Capture the cell that displays the provided text and extract its [x, y] central coordinate. 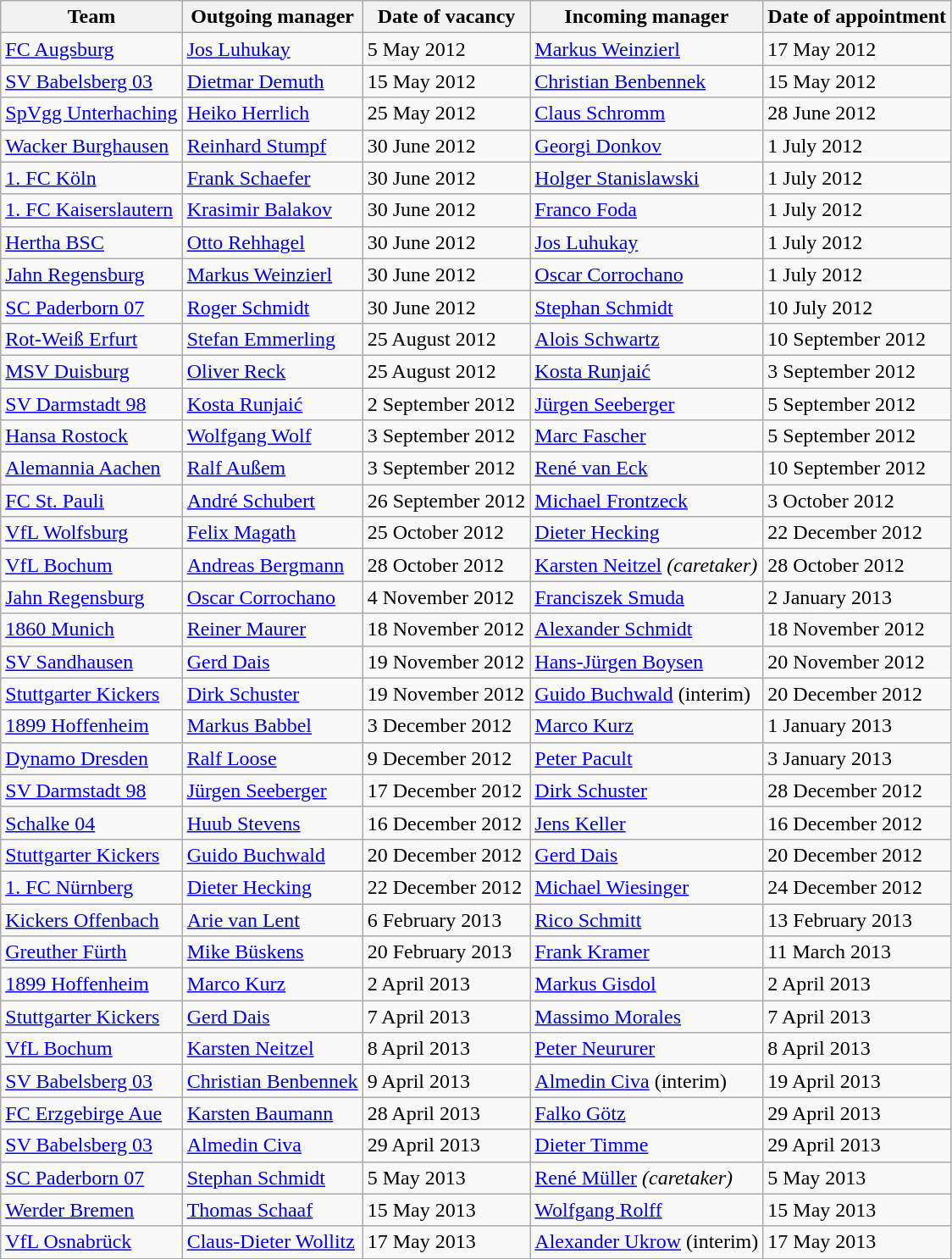
Andreas Bergmann [273, 565]
VfL Osnabrück [91, 1242]
Markus Gisdol [647, 984]
Felix Magath [273, 533]
Georgi Donkov [647, 146]
Hertha BSC [91, 242]
1. FC Kaiserslautern [91, 210]
FC Erzgebirge Aue [91, 1113]
SpVgg Unterhaching [91, 114]
Frank Schaefer [273, 178]
9 December 2012 [446, 758]
Karsten Neitzel (caretaker) [647, 565]
11 March 2013 [857, 952]
Werder Bremen [91, 1210]
4 November 2012 [446, 597]
3 October 2012 [857, 501]
FC Augsburg [91, 49]
Arie van Lent [273, 919]
Markus Babbel [273, 726]
Rico Schmitt [647, 919]
Almedin Civa (interim) [647, 1081]
25 May 2012 [446, 114]
Jens Keller [647, 823]
Guido Buchwald [273, 855]
1860 Munich [91, 629]
Team [91, 17]
Outgoing manager [273, 17]
Dynamo Dresden [91, 758]
Wacker Burghausen [91, 146]
Hans-Jürgen Boysen [647, 662]
VfL Wolfsburg [91, 533]
20 November 2012 [857, 662]
3 December 2012 [446, 726]
Claus Schromm [647, 114]
19 April 2013 [857, 1081]
Ralf Loose [273, 758]
Wolfgang Wolf [273, 436]
Karsten Neitzel [273, 1049]
FC St. Pauli [91, 501]
Massimo Morales [647, 1017]
Schalke 04 [91, 823]
1 January 2013 [857, 726]
Franco Foda [647, 210]
Huub Stevens [273, 823]
Oliver Reck [273, 371]
André Schubert [273, 501]
2 January 2013 [857, 597]
Holger Stanislawski [647, 178]
Mike Büskens [273, 952]
Marc Fascher [647, 436]
24 December 2012 [857, 887]
SV Sandhausen [91, 662]
2 September 2012 [446, 404]
MSV Duisburg [91, 371]
Hansa Rostock [91, 436]
3 January 2013 [857, 758]
Alois Schwartz [647, 339]
Ralf Außem [273, 469]
Reiner Maurer [273, 629]
René van Eck [647, 469]
9 April 2013 [446, 1081]
Kickers Offenbach [91, 919]
25 October 2012 [446, 533]
Michael Frontzeck [647, 501]
13 February 2013 [857, 919]
Franciszek Smuda [647, 597]
Claus-Dieter Wollitz [273, 1242]
6 February 2013 [446, 919]
Alexander Schmidt [647, 629]
26 September 2012 [446, 501]
Alexander Ukrow (interim) [647, 1242]
Roger Schmidt [273, 307]
20 February 2013 [446, 952]
28 June 2012 [857, 114]
Peter Neururer [647, 1049]
5 May 2012 [446, 49]
Dieter Timme [647, 1145]
Stefan Emmerling [273, 339]
10 July 2012 [857, 307]
Almedin Civa [273, 1145]
Falko Götz [647, 1113]
17 May 2012 [857, 49]
Frank Kramer [647, 952]
Reinhard Stumpf [273, 146]
Thomas Schaaf [273, 1210]
Peter Pacult [647, 758]
Incoming manager [647, 17]
1. FC Nürnberg [91, 887]
Otto Rehhagel [273, 242]
1. FC Köln [91, 178]
17 December 2012 [446, 790]
Alemannia Aachen [91, 469]
28 December 2012 [857, 790]
Wolfgang Rolff [647, 1210]
Date of appointment [857, 17]
Krasimir Balakov [273, 210]
Greuther Fürth [91, 952]
Karsten Baumann [273, 1113]
Guido Buchwald (interim) [647, 694]
Heiko Herrlich [273, 114]
Date of vacancy [446, 17]
28 April 2013 [446, 1113]
René Müller (caretaker) [647, 1178]
Michael Wiesinger [647, 887]
Dietmar Demuth [273, 81]
Rot-Weiß Erfurt [91, 339]
